Determine the (X, Y) coordinate at the center of the cell enclosing the given text.  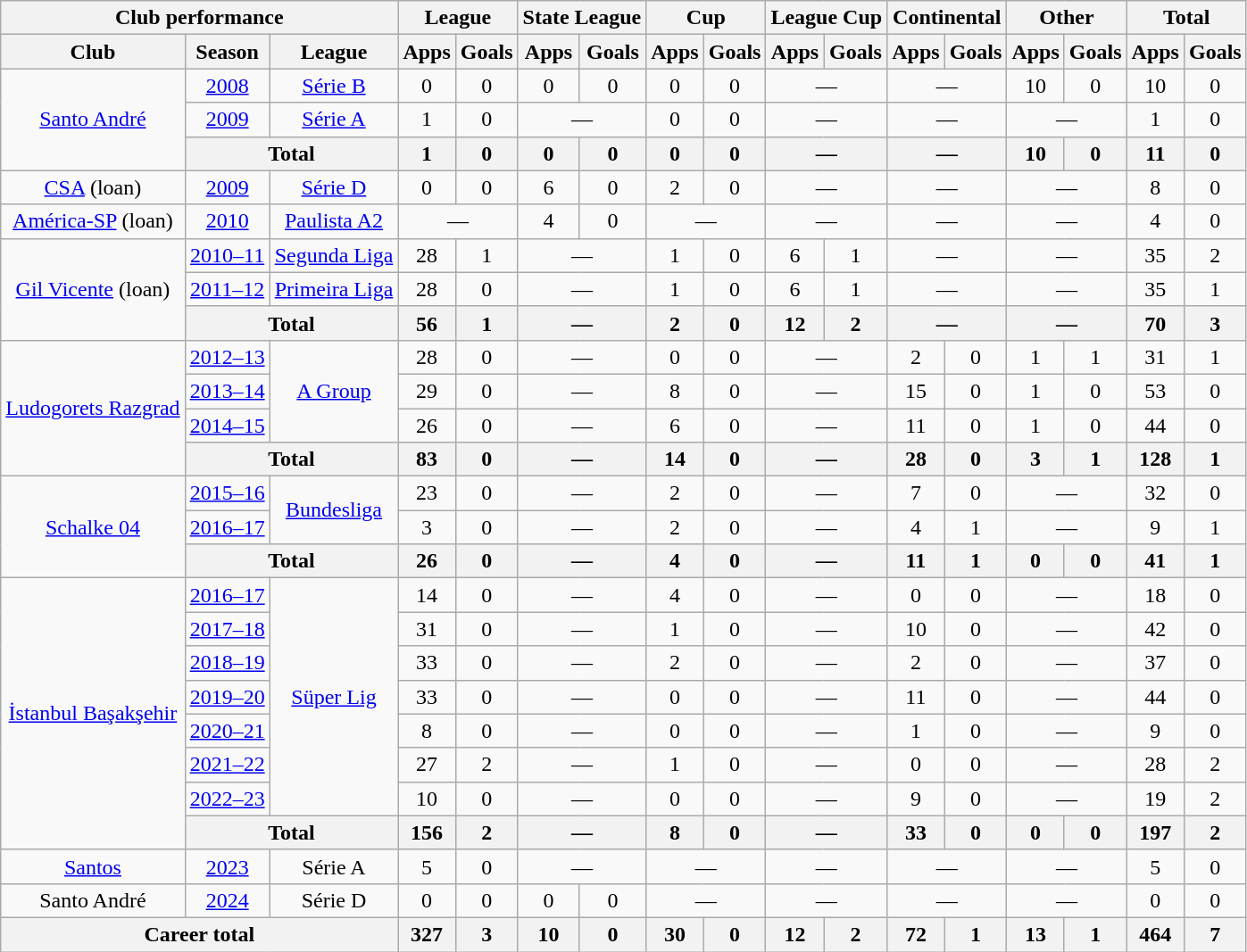
2017–18 (227, 629)
2024 (227, 900)
23 (427, 493)
2021–22 (227, 765)
72 (916, 934)
2010–11 (227, 255)
41 (1155, 561)
State League (582, 18)
Segunda Liga (334, 255)
2019–20 (227, 697)
Primeira Liga (334, 289)
2023 (227, 866)
Continental (947, 18)
30 (675, 934)
29 (427, 391)
League Cup (827, 18)
2010 (227, 221)
156 (427, 832)
Bundesliga (334, 510)
2022–23 (227, 799)
Gil Vicente (loan) (93, 289)
37 (1155, 663)
327 (427, 934)
Ludogorets Razgrad (93, 408)
Schalke 04 (93, 527)
42 (1155, 629)
18 (1155, 595)
İstanbul Başakşehir (93, 714)
56 (427, 323)
Season (227, 52)
83 (427, 459)
53 (1155, 391)
Career total (200, 934)
2015–16 (227, 493)
15 (916, 391)
Cup (706, 18)
32 (1155, 493)
2020–21 (227, 731)
2011–12 (227, 289)
2013–14 (227, 391)
CSA (loan) (93, 187)
128 (1155, 459)
Süper Lig (334, 697)
2012–13 (227, 357)
70 (1155, 323)
2014–15 (227, 426)
2018–19 (227, 663)
Série B (334, 86)
Club performance (200, 18)
Paulista A2 (334, 221)
197 (1155, 832)
Santos (93, 866)
19 (1155, 799)
América-SP (loan) (93, 221)
27 (427, 765)
13 (1035, 934)
2008 (227, 86)
464 (1155, 934)
Other (1067, 18)
A Group (334, 391)
Club (93, 52)
